Search for the cell housing the specified text and yield its [X, Y] center coordinate. 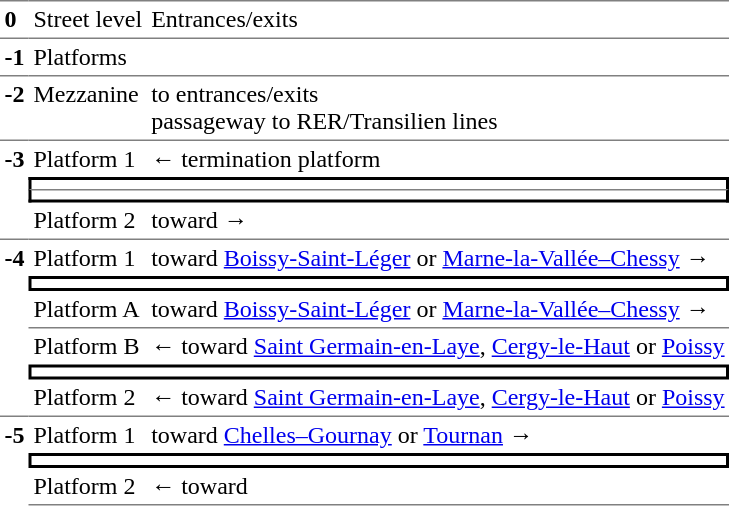
-2 [14, 107]
-5 [14, 461]
Entrances/exits [438, 19]
toward → [438, 220]
to entrances/exitspassageway to RER/Transilien lines [438, 107]
Platforms [88, 57]
Mezzanine [88, 107]
0 [14, 19]
-1 [14, 57]
-3 [14, 190]
-4 [14, 326]
← termination platform [438, 159]
toward Chelles–Gournay or Tournan → [438, 435]
← toward [438, 487]
Street level [88, 19]
Platform A [88, 310]
Platform B [88, 346]
